Return the [X, Y] coordinate for the center point of the cell that contains the specified text.  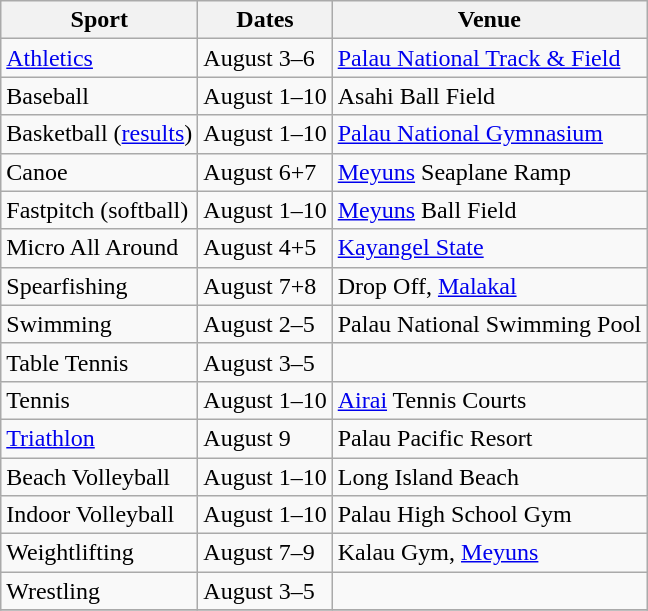
Meyuns Ball Field [489, 210]
August 9 [265, 438]
Indoor Volleyball [100, 515]
Long Island Beach [489, 477]
August 3–6 [265, 58]
Palau National Track & Field [489, 58]
Table Tennis [100, 362]
Weightlifting [100, 553]
Airai Tennis Courts [489, 400]
Kalau Gym, Meyuns [489, 553]
Basketball (results) [100, 134]
Wrestling [100, 591]
Baseball [100, 96]
August 4+5 [265, 248]
Palau National Gymnasium [489, 134]
Tennis [100, 400]
August 6+7 [265, 172]
Fastpitch (softball) [100, 210]
Palau Pacific Resort [489, 438]
August 7–9 [265, 553]
August 7+8 [265, 286]
Asahi Ball Field [489, 96]
Meyuns Seaplane Ramp [489, 172]
Micro All Around [100, 248]
Swimming [100, 324]
Triathlon [100, 438]
Palau National Swimming Pool [489, 324]
Canoe [100, 172]
Spearfishing [100, 286]
Drop Off, Malakal [489, 286]
Dates [265, 20]
Kayangel State [489, 248]
Sport [100, 20]
Palau High School Gym [489, 515]
August 2–5 [265, 324]
Athletics [100, 58]
Beach Volleyball [100, 477]
Venue [489, 20]
